Detect which cell encompasses the target text, then output its (X, Y) center coordinate. 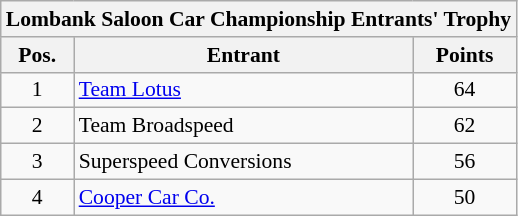
1 (38, 90)
Team Lotus (244, 90)
Superspeed Conversions (244, 162)
Lombank Saloon Car Championship Entrants' Trophy (258, 19)
62 (464, 126)
Team Broadspeed (244, 126)
56 (464, 162)
50 (464, 197)
64 (464, 90)
Entrant (244, 55)
Pos. (38, 55)
3 (38, 162)
4 (38, 197)
2 (38, 126)
Cooper Car Co. (244, 197)
Points (464, 55)
